Detect which cell encompasses the target text, then output its (x, y) center coordinate. 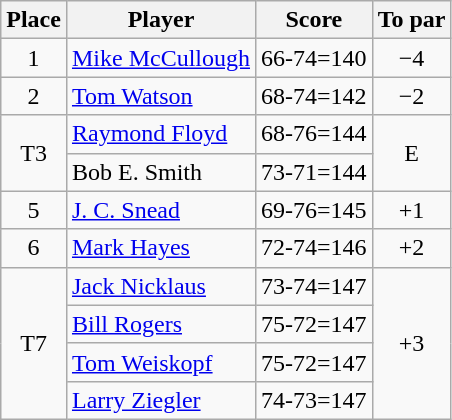
Mike McCullough (160, 58)
E (412, 153)
T7 (34, 343)
−4 (412, 58)
+1 (412, 210)
68-76=144 (314, 134)
73-74=147 (314, 286)
69-76=145 (314, 210)
Larry Ziegler (160, 400)
Tom Weiskopf (160, 362)
To par (412, 20)
Raymond Floyd (160, 134)
+3 (412, 343)
Player (160, 20)
2 (34, 96)
73-71=144 (314, 172)
+2 (412, 248)
Bob E. Smith (160, 172)
74-73=147 (314, 400)
68-74=142 (314, 96)
66-74=140 (314, 58)
Jack Nicklaus (160, 286)
T3 (34, 153)
Score (314, 20)
72-74=146 (314, 248)
Tom Watson (160, 96)
Mark Hayes (160, 248)
J. C. Snead (160, 210)
1 (34, 58)
5 (34, 210)
−2 (412, 96)
Place (34, 20)
6 (34, 248)
Bill Rogers (160, 324)
